Return the [X, Y] coordinate for the center point of the cell that contains the specified text.  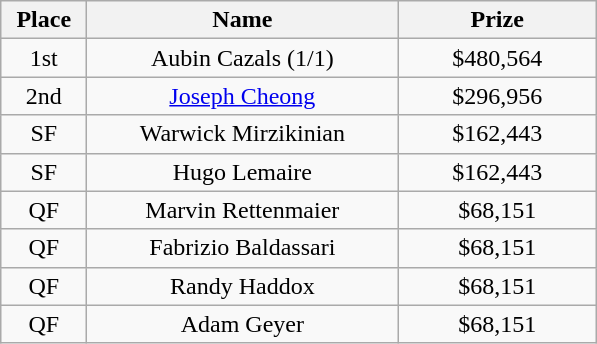
2nd [44, 96]
Marvin Rettenmaier [242, 210]
Aubin Cazals (1/1) [242, 58]
Hugo Lemaire [242, 172]
$296,956 [498, 96]
Name [242, 20]
Adam Geyer [242, 324]
Fabrizio Baldassari [242, 248]
Place [44, 20]
Joseph Cheong [242, 96]
Warwick Mirzikinian [242, 134]
Randy Haddox [242, 286]
1st [44, 58]
Prize [498, 20]
$480,564 [498, 58]
